For the text-containing cell, return its midpoint in (X, Y) coordinate format. 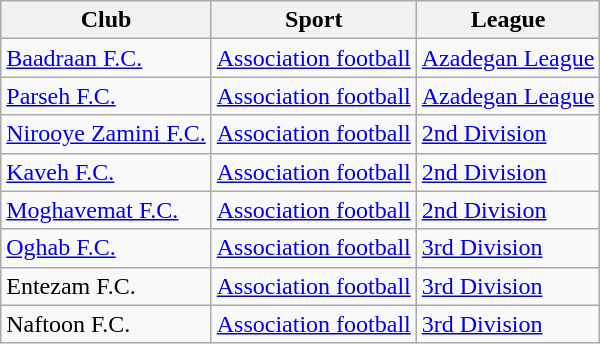
Naftoon F.C. (106, 324)
League (508, 20)
Baadraan F.C. (106, 58)
Club (106, 20)
Parseh F.C. (106, 96)
Oghab F.C. (106, 248)
Entezam F.C. (106, 286)
Kaveh F.C. (106, 172)
Sport (314, 20)
Nirooye Zamini F.C. (106, 134)
Moghavemat F.C. (106, 210)
